Identify which cell holds the provided text, then report its (x, y) central coordinate. 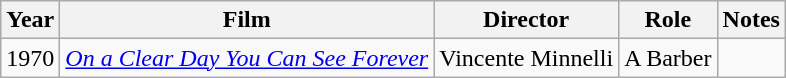
Role (668, 20)
On a Clear Day You Can See Forever (247, 58)
Year (30, 20)
Notes (751, 20)
Director (526, 20)
Film (247, 20)
1970 (30, 58)
A Barber (668, 58)
Vincente Minnelli (526, 58)
